Identify which cell holds the provided text, then report its (X, Y) central coordinate. 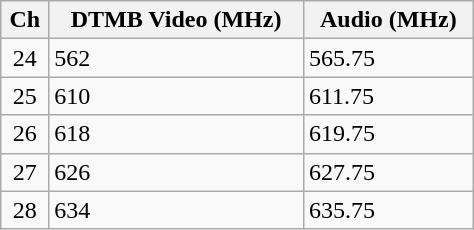
635.75 (388, 210)
Audio (MHz) (388, 20)
565.75 (388, 58)
562 (176, 58)
619.75 (388, 134)
26 (25, 134)
627.75 (388, 172)
610 (176, 96)
27 (25, 172)
25 (25, 96)
626 (176, 172)
Ch (25, 20)
618 (176, 134)
611.75 (388, 96)
DTMB Video (MHz) (176, 20)
634 (176, 210)
24 (25, 58)
28 (25, 210)
